Locate the cell with the specified text and output its (X, Y) center coordinate. 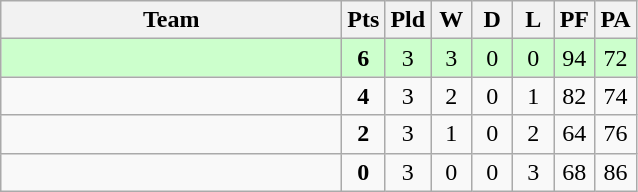
W (452, 20)
86 (616, 172)
68 (574, 172)
82 (574, 96)
PF (574, 20)
D (492, 20)
Pts (364, 20)
Team (172, 20)
Pld (408, 20)
4 (364, 96)
L (534, 20)
94 (574, 58)
6 (364, 58)
PA (616, 20)
76 (616, 134)
72 (616, 58)
74 (616, 96)
64 (574, 134)
